Search for the cell housing the specified text and yield its [x, y] center coordinate. 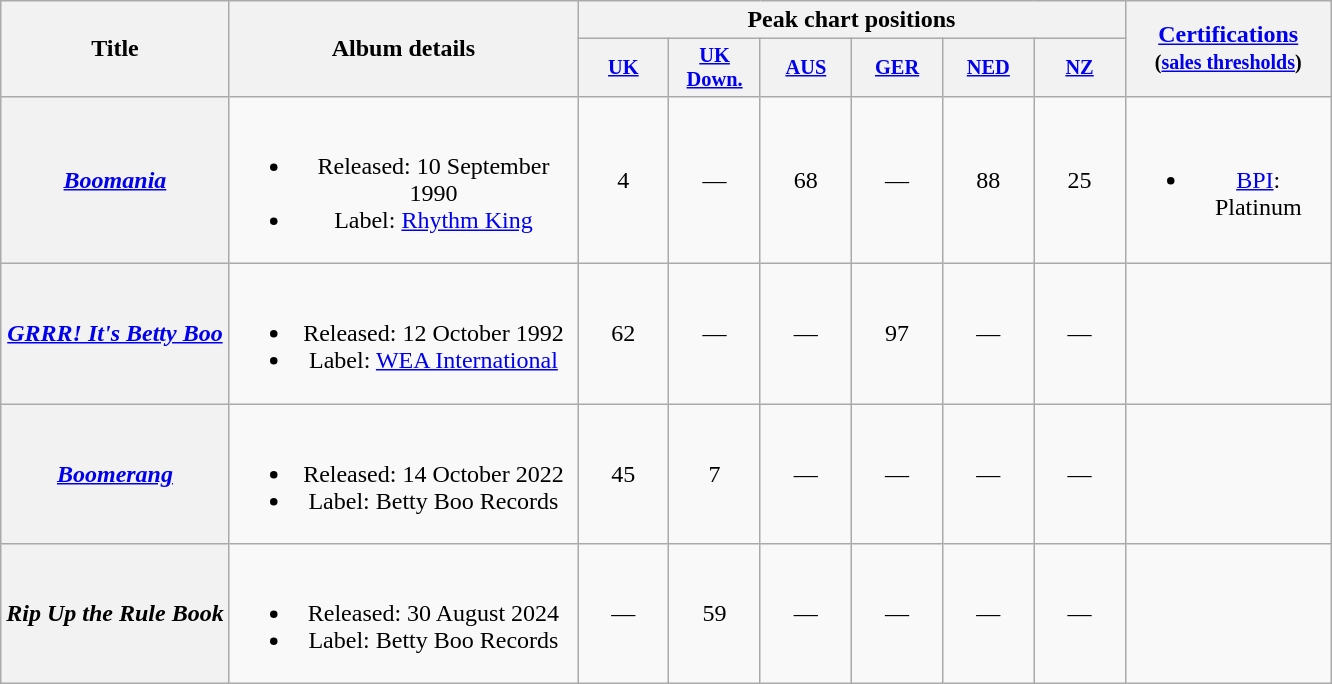
UK [624, 68]
Album details [404, 49]
25 [1080, 180]
UKDown. [714, 68]
Title [115, 49]
Peak chart positions [852, 20]
GRRR! It's Betty Boo [115, 334]
45 [624, 474]
68 [806, 180]
4 [624, 180]
Boomania [115, 180]
59 [714, 614]
88 [988, 180]
Released: 12 October 1992Label: WEA International [404, 334]
Released: 30 August 2024 Label: Betty Boo Records [404, 614]
Boomerang [115, 474]
BPI: Platinum [1228, 180]
Released: 10 September 1990Label: Rhythm King [404, 180]
Rip Up the Rule Book [115, 614]
GER [896, 68]
NED [988, 68]
62 [624, 334]
NZ [1080, 68]
97 [896, 334]
7 [714, 474]
Released: 14 October 2022Label: Betty Boo Records [404, 474]
Certifications(sales thresholds) [1228, 49]
AUS [806, 68]
